For the text-containing cell, return its midpoint in [X, Y] coordinate format. 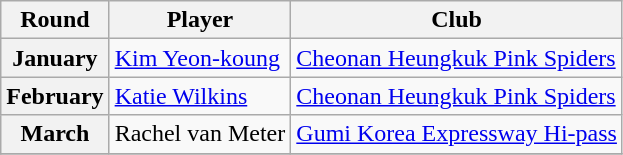
Katie Wilkins [200, 96]
Kim Yeon-koung [200, 58]
March [55, 134]
Gumi Korea Expressway Hi-pass [457, 134]
January [55, 58]
February [55, 96]
Round [55, 20]
Club [457, 20]
Rachel van Meter [200, 134]
Player [200, 20]
